Find where the given text appears and provide that cell's center as [x, y] coordinate. 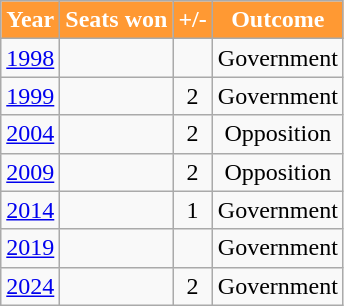
2019 [30, 248]
2014 [30, 210]
Year [30, 20]
1999 [30, 96]
2004 [30, 134]
+/- [192, 20]
Seats won [116, 20]
2009 [30, 172]
Outcome [278, 20]
1998 [30, 58]
2024 [30, 286]
1 [192, 210]
